Search for the cell housing the specified text and yield its [X, Y] center coordinate. 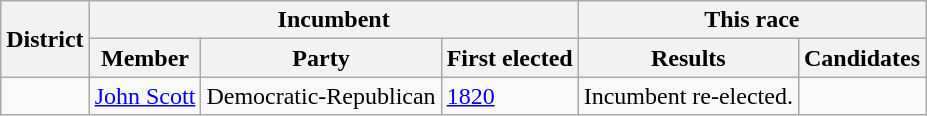
Party [321, 58]
Member [145, 58]
Democratic-Republican [321, 96]
District [45, 39]
Candidates [862, 58]
1820 [510, 96]
First elected [510, 58]
John Scott [145, 96]
Results [688, 58]
Incumbent re-elected. [688, 96]
This race [752, 20]
Incumbent [334, 20]
